Search for the cell housing the specified text and yield its (x, y) center coordinate. 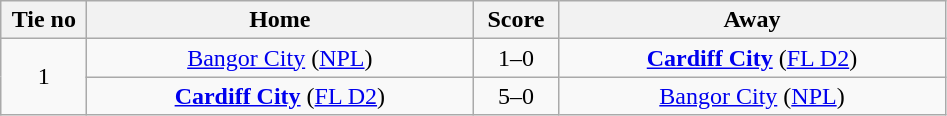
Home (280, 20)
Score (516, 20)
5–0 (516, 96)
1 (44, 77)
Away (752, 20)
1–0 (516, 58)
Tie no (44, 20)
